From the cell containing the given text, extract its center point as [x, y] coordinate. 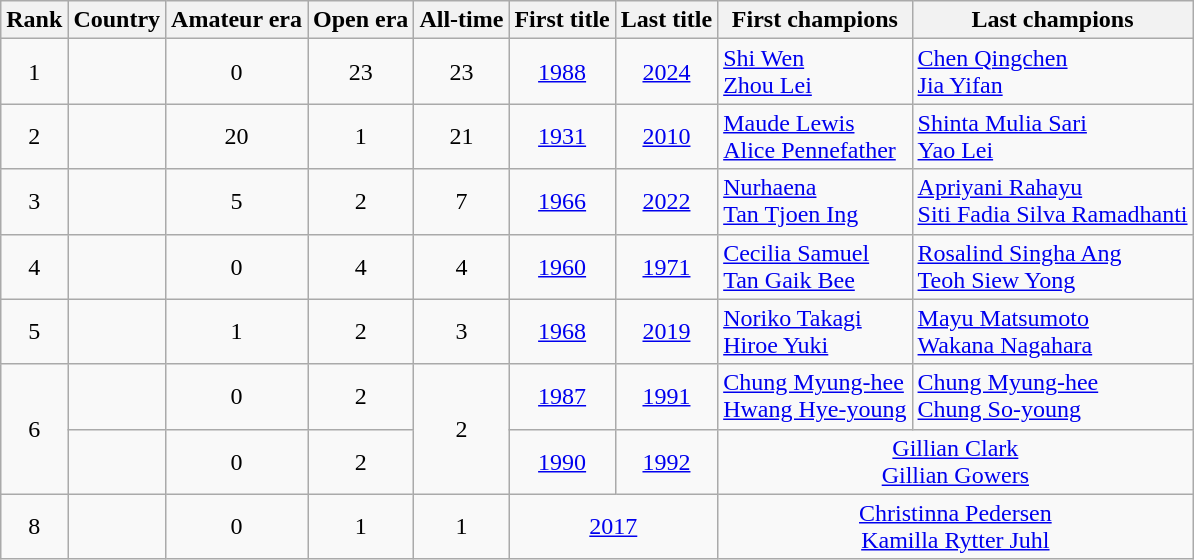
Maude LewisAlice Pennefather [815, 136]
Chung Myung-heeChung So-young [1052, 396]
20 [237, 136]
Amateur era [237, 20]
1968 [562, 332]
1992 [666, 462]
1966 [562, 202]
Shinta Mulia SariYao Lei [1052, 136]
Rank [34, 20]
2019 [666, 332]
1931 [562, 136]
Mayu MatsumotoWakana Nagahara [1052, 332]
Shi WenZhou Lei [815, 72]
7 [462, 202]
Rosalind Singha AngTeoh Siew Yong [1052, 266]
1971 [666, 266]
Cecilia SamuelTan Gaik Bee [815, 266]
1987 [562, 396]
Gillian ClarkGillian Gowers [956, 462]
First champions [815, 20]
Last title [666, 20]
All-time [462, 20]
21 [462, 136]
Noriko TakagiHiroe Yuki [815, 332]
First title [562, 20]
2024 [666, 72]
Country [117, 20]
8 [34, 526]
Christinna PedersenKamilla Rytter Juhl [956, 526]
Apriyani RahayuSiti Fadia Silva Ramadhanti [1052, 202]
1991 [666, 396]
2022 [666, 202]
6 [34, 429]
1988 [562, 72]
1990 [562, 462]
Open era [361, 20]
1960 [562, 266]
2017 [614, 526]
NurhaenaTan Tjoen Ing [815, 202]
Chen QingchenJia Yifan [1052, 72]
Chung Myung-heeHwang Hye-young [815, 396]
Last champions [1052, 20]
2010 [666, 136]
